Capture the cell that displays the provided text and extract its (x, y) central coordinate. 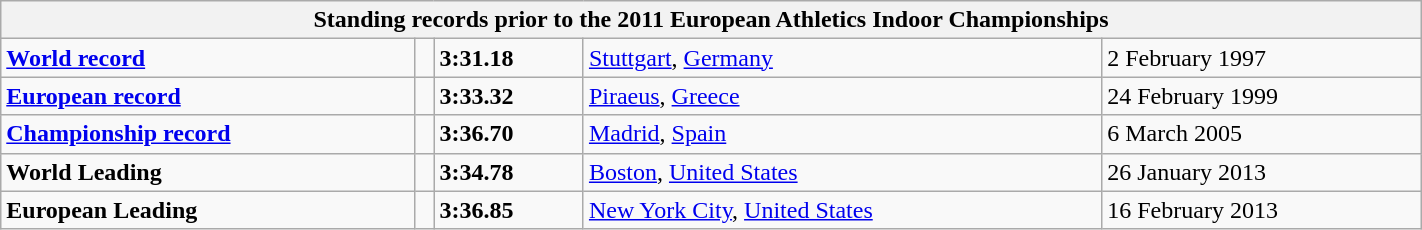
World Leading (208, 172)
3:31.18 (509, 58)
2 February 1997 (1262, 58)
16 February 2013 (1262, 210)
Stuttgart, Germany (842, 58)
New York City, United States (842, 210)
26 January 2013 (1262, 172)
European record (208, 96)
Championship record (208, 134)
Boston, United States (842, 172)
3:36.70 (509, 134)
3:34.78 (509, 172)
3:33.32 (509, 96)
3:36.85 (509, 210)
Standing records prior to the 2011 European Athletics Indoor Championships (711, 20)
European Leading (208, 210)
World record (208, 58)
Madrid, Spain (842, 134)
24 February 1999 (1262, 96)
Piraeus, Greece (842, 96)
6 March 2005 (1262, 134)
